Pinpoint the cell where the given text exists, returning its (X, Y) midpoint coordinate. 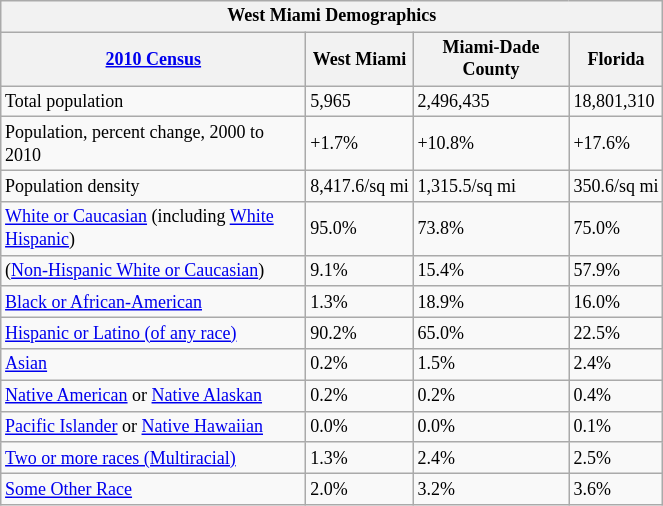
1.5% (491, 364)
Total population (154, 102)
Hispanic or Latino (of any race) (154, 334)
+1.7% (360, 144)
75.0% (616, 229)
Native American or Native Alaskan (154, 396)
65.0% (491, 334)
Florida (616, 59)
(Non-Hispanic White or Caucasian) (154, 270)
5,965 (360, 102)
3.6% (616, 488)
Asian (154, 364)
1,315.5/sq mi (491, 186)
Two or more races (Multiracial) (154, 458)
+17.6% (616, 144)
8,417.6/sq mi (360, 186)
White or Caucasian (including White Hispanic) (154, 229)
2,496,435 (491, 102)
0.4% (616, 396)
95.0% (360, 229)
15.4% (491, 270)
Population, percent change, 2000 to 2010 (154, 144)
16.0% (616, 302)
2.0% (360, 488)
73.8% (491, 229)
90.2% (360, 334)
0.1% (616, 426)
Some Other Race (154, 488)
2010 Census (154, 59)
2.5% (616, 458)
+10.8% (491, 144)
3.2% (491, 488)
Population density (154, 186)
9.1% (360, 270)
18.9% (491, 302)
West Miami Demographics (332, 16)
18,801,310 (616, 102)
West Miami (360, 59)
350.6/sq mi (616, 186)
Pacific Islander or Native Hawaiian (154, 426)
Miami-Dade County (491, 59)
Black or African-American (154, 302)
22.5% (616, 334)
57.9% (616, 270)
